Extract the [x, y] coordinate from the center of the cell holding the provided text.  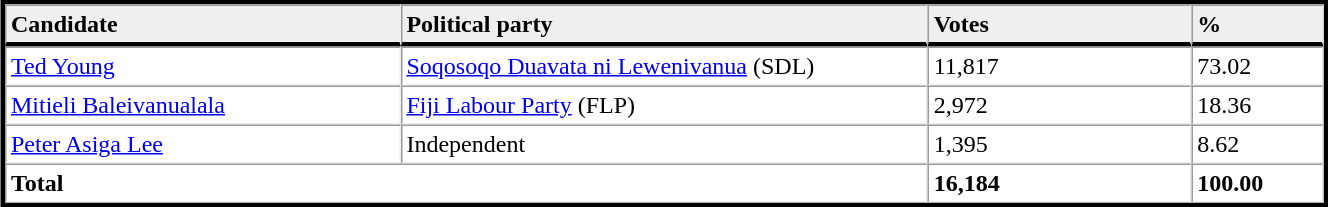
2,972 [1060, 106]
Peter Asiga Lee [202, 144]
1,395 [1060, 144]
Political party [664, 25]
Mitieli Baleivanualala [202, 106]
Ted Young [202, 66]
Independent [664, 144]
Candidate [202, 25]
Soqosoqo Duavata ni Lewenivanua (SDL) [664, 66]
Votes [1060, 25]
Total [466, 184]
16,184 [1060, 184]
73.02 [1257, 66]
11,817 [1060, 66]
100.00 [1257, 184]
Fiji Labour Party (FLP) [664, 106]
18.36 [1257, 106]
% [1257, 25]
8.62 [1257, 144]
